Scan for the cell matching the given text and deliver its [x, y] coordinate at center. 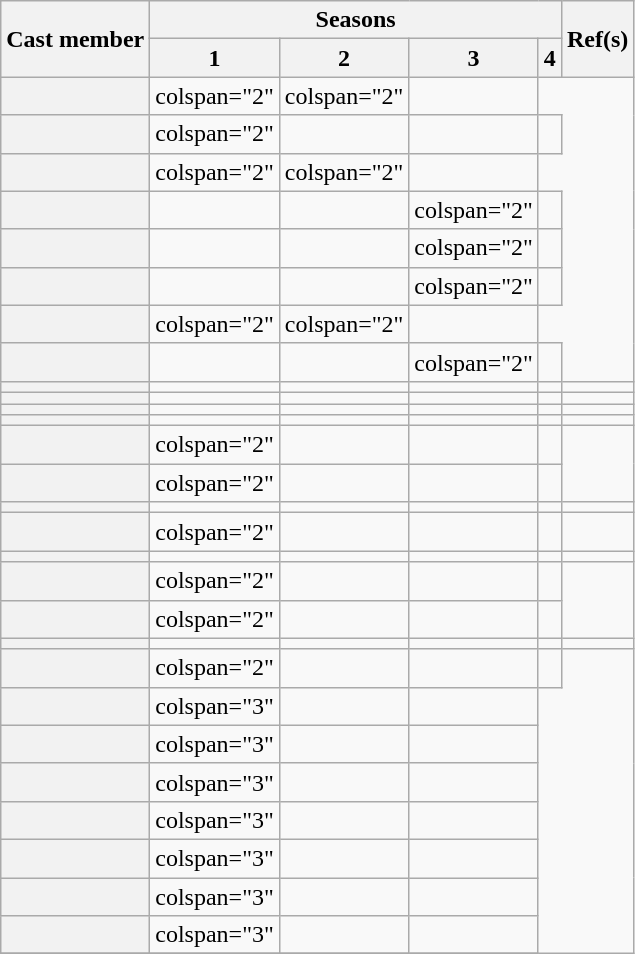
2 [344, 58]
Cast member [76, 39]
3 [474, 58]
Ref(s) [597, 39]
1 [215, 58]
4 [550, 58]
Seasons [356, 20]
